Extract the (x, y) coordinate from the center of the cell holding the provided text.  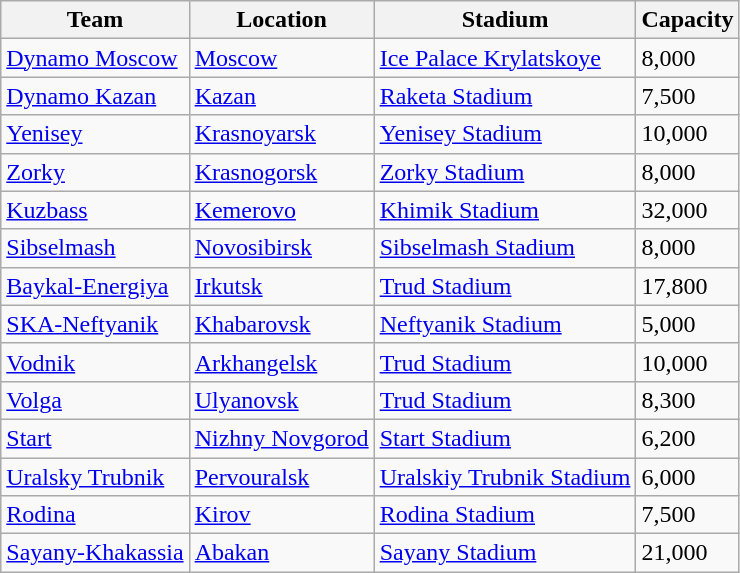
Baykal-Energiya (95, 286)
6,200 (688, 438)
Khimik Stadium (505, 210)
Sibselmash Stadium (505, 248)
Abakan (282, 553)
Raketa Stadium (505, 96)
Team (95, 20)
Neftyanik Stadium (505, 324)
Sayany-Khakassia (95, 553)
Irkutsk (282, 286)
Yenisey (95, 134)
Location (282, 20)
Kuzbass (95, 210)
Rodina Stadium (505, 515)
Kemerovo (282, 210)
Kirov (282, 515)
Yenisey Stadium (505, 134)
Ice Palace Krylatskoye (505, 58)
Dynamo Kazan (95, 96)
Krasnoyarsk (282, 134)
Uralsky Trubnik (95, 477)
Khabarovsk (282, 324)
Sayany Stadium (505, 553)
6,000 (688, 477)
Arkhangelsk (282, 362)
Capacity (688, 20)
17,800 (688, 286)
Novosibirsk (282, 248)
21,000 (688, 553)
Ulyanovsk (282, 400)
Stadium (505, 20)
32,000 (688, 210)
Zorky Stadium (505, 172)
Pervouralsk (282, 477)
Uralskiy Trubnik Stadium (505, 477)
Start (95, 438)
Moscow (282, 58)
Nizhny Novgorod (282, 438)
Rodina (95, 515)
Kazan (282, 96)
Start Stadium (505, 438)
Vodnik (95, 362)
Krasnogorsk (282, 172)
8,300 (688, 400)
Sibselmash (95, 248)
SKA-Neftyanik (95, 324)
Volga (95, 400)
Zorky (95, 172)
5,000 (688, 324)
Dynamo Moscow (95, 58)
